Return the [X, Y] coordinate for the center point of the cell that contains the specified text.  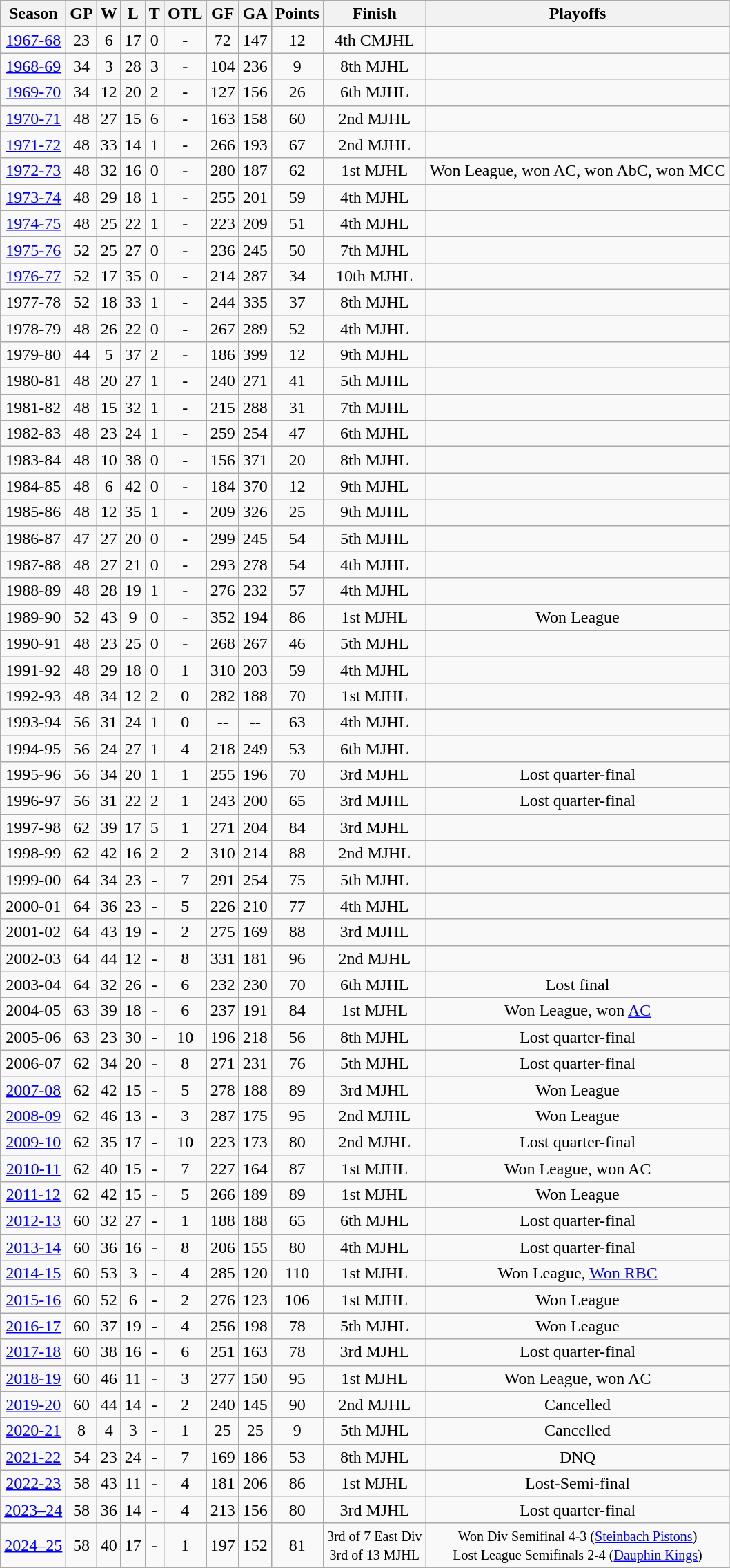
1975-76 [33, 250]
1977-78 [33, 302]
Playoffs [578, 14]
GA [255, 14]
2021-22 [33, 1457]
243 [222, 801]
123 [255, 1300]
96 [297, 958]
2014-15 [33, 1274]
189 [255, 1195]
Won League, won AC, won AbC, won MCC [578, 171]
1992-93 [33, 696]
2019-20 [33, 1405]
1978-79 [33, 329]
230 [255, 985]
2003-04 [33, 985]
2022-23 [33, 1483]
2013-14 [33, 1247]
L [132, 14]
251 [222, 1352]
249 [255, 748]
87 [297, 1169]
371 [255, 460]
331 [222, 958]
Season [33, 14]
1969-70 [33, 92]
Finish [374, 14]
3rd of 7 East Div3rd of 13 MJHL [374, 1545]
175 [255, 1116]
2006-07 [33, 1063]
1983-84 [33, 460]
282 [222, 696]
2007-08 [33, 1089]
104 [222, 66]
291 [222, 880]
2011-12 [33, 1195]
1979-80 [33, 355]
1995-96 [33, 775]
244 [222, 302]
204 [255, 827]
57 [297, 591]
1984-85 [33, 486]
2016-17 [33, 1326]
75 [297, 880]
1972-73 [33, 171]
210 [255, 906]
Lost-Semi-final [578, 1483]
399 [255, 355]
W [109, 14]
1996-97 [33, 801]
200 [255, 801]
2015-16 [33, 1300]
193 [255, 145]
1990-91 [33, 643]
51 [297, 223]
GF [222, 14]
2002-03 [33, 958]
256 [222, 1326]
2018-19 [33, 1378]
213 [222, 1509]
110 [297, 1274]
173 [255, 1142]
1991-92 [33, 670]
Won Div Semifinal 4-3 (Steinbach Pistons)Lost League Semifinals 2-4 (Dauphin Kings) [578, 1545]
203 [255, 670]
Points [297, 14]
184 [222, 486]
158 [255, 119]
127 [222, 92]
1976-77 [33, 276]
13 [132, 1116]
2000-01 [33, 906]
2017-18 [33, 1352]
2010-11 [33, 1169]
194 [255, 617]
201 [255, 197]
1980-81 [33, 381]
21 [132, 565]
1968-69 [33, 66]
275 [222, 932]
10th MJHL [374, 276]
1973-74 [33, 197]
226 [222, 906]
120 [255, 1274]
288 [255, 408]
2009-10 [33, 1142]
1998-99 [33, 854]
231 [255, 1063]
41 [297, 381]
145 [255, 1405]
268 [222, 643]
Won League, Won RBC [578, 1274]
GP [81, 14]
191 [255, 1011]
106 [297, 1300]
1989-90 [33, 617]
152 [255, 1545]
67 [297, 145]
2020-21 [33, 1431]
2023–24 [33, 1509]
147 [255, 40]
155 [255, 1247]
352 [222, 617]
198 [255, 1326]
90 [297, 1405]
1987-88 [33, 565]
77 [297, 906]
1994-95 [33, 748]
227 [222, 1169]
326 [255, 512]
164 [255, 1169]
197 [222, 1545]
2004-05 [33, 1011]
1981-82 [33, 408]
2024–25 [33, 1545]
289 [255, 329]
2001-02 [33, 932]
81 [297, 1545]
237 [222, 1011]
370 [255, 486]
150 [255, 1378]
1986-87 [33, 539]
277 [222, 1378]
1997-98 [33, 827]
76 [297, 1063]
2005-06 [33, 1037]
299 [222, 539]
1971-72 [33, 145]
1988-89 [33, 591]
1967-68 [33, 40]
T [155, 14]
2008-09 [33, 1116]
Lost final [578, 985]
215 [222, 408]
187 [255, 171]
DNQ [578, 1457]
280 [222, 171]
1985-86 [33, 512]
72 [222, 40]
1970-71 [33, 119]
1982-83 [33, 434]
293 [222, 565]
285 [222, 1274]
30 [132, 1037]
335 [255, 302]
1993-94 [33, 722]
4th CMJHL [374, 40]
1974-75 [33, 223]
259 [222, 434]
50 [297, 250]
2012-13 [33, 1221]
1999-00 [33, 880]
OTL [185, 14]
